Output the (x, y) coordinate of the center of the cell containing the given text.  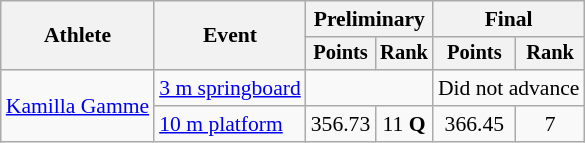
11 Q (404, 124)
Did not advance (509, 88)
Event (230, 36)
366.45 (474, 124)
Final (509, 19)
10 m platform (230, 124)
Kamilla Gamme (78, 106)
7 (550, 124)
356.73 (340, 124)
3 m springboard (230, 88)
Athlete (78, 36)
Preliminary (370, 19)
